Scan for the cell matching the given text and deliver its (X, Y) coordinate at center. 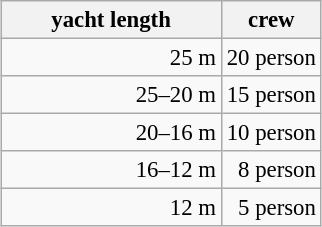
20 person (271, 58)
12 m (112, 208)
8 person (271, 170)
crew (271, 20)
yacht length (112, 20)
15 person (271, 95)
10 person (271, 133)
25–20 m (112, 95)
5 person (271, 208)
25 m (112, 58)
16–12 m (112, 170)
20–16 m (112, 133)
